Detect which cell encompasses the target text, then output its [x, y] center coordinate. 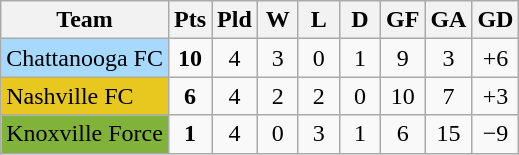
W [278, 20]
L [318, 20]
GA [448, 20]
Nashville FC [85, 96]
9 [402, 58]
Team [85, 20]
Knoxville Force [85, 134]
15 [448, 134]
D [360, 20]
GD [496, 20]
7 [448, 96]
Pld [235, 20]
+3 [496, 96]
Pts [190, 20]
Chattanooga FC [85, 58]
−9 [496, 134]
+6 [496, 58]
GF [402, 20]
